For the text-containing cell, return its midpoint in (X, Y) coordinate format. 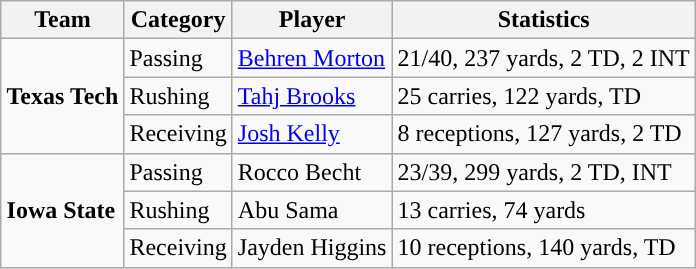
10 receptions, 140 yards, TD (544, 248)
Category (178, 20)
8 receptions, 127 yards, 2 TD (544, 134)
Abu Sama (312, 210)
Rocco Becht (312, 172)
Josh Kelly (312, 134)
Behren Morton (312, 58)
Iowa State (62, 210)
Team (62, 20)
Texas Tech (62, 96)
23/39, 299 yards, 2 TD, INT (544, 172)
21/40, 237 yards, 2 TD, 2 INT (544, 58)
Tahj Brooks (312, 96)
13 carries, 74 yards (544, 210)
Jayden Higgins (312, 248)
Statistics (544, 20)
Player (312, 20)
25 carries, 122 yards, TD (544, 96)
